Detect which cell encompasses the target text, then output its [X, Y] center coordinate. 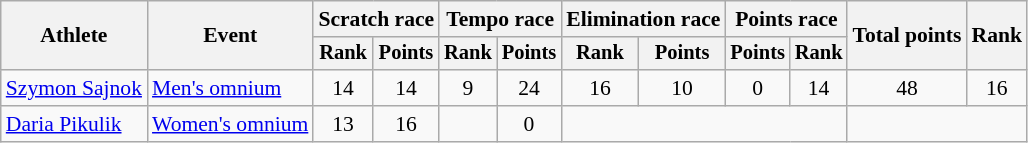
Daria Pikulik [74, 124]
Event [230, 36]
Elimination race [643, 19]
24 [529, 88]
Tempo race [500, 19]
Men's omnium [230, 88]
10 [682, 88]
Points race [786, 19]
Athlete [74, 36]
9 [468, 88]
13 [342, 124]
Scratch race [376, 19]
Total points [906, 36]
48 [906, 88]
Szymon Sajnok [74, 88]
Women's omnium [230, 124]
